Pinpoint the cell where the given text exists, returning its (x, y) midpoint coordinate. 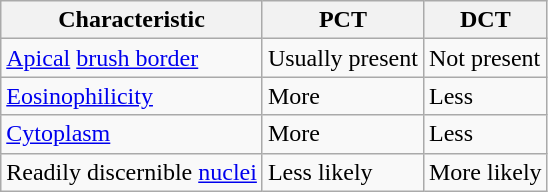
Less likely (342, 172)
Not present (485, 58)
Eosinophilicity (132, 96)
Usually present (342, 58)
DCT (485, 20)
Cytoplasm (132, 134)
Characteristic (132, 20)
Readily discernible nuclei (132, 172)
More likely (485, 172)
Apical brush border (132, 58)
PCT (342, 20)
